Find where the given text appears and provide that cell's center as [X, Y] coordinate. 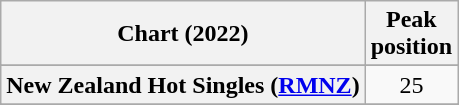
Chart (2022) [183, 34]
Peakposition [411, 34]
25 [411, 85]
New Zealand Hot Singles (RMNZ) [183, 85]
